Provide the [X, Y] coordinate of the cell's center where the given text is located.  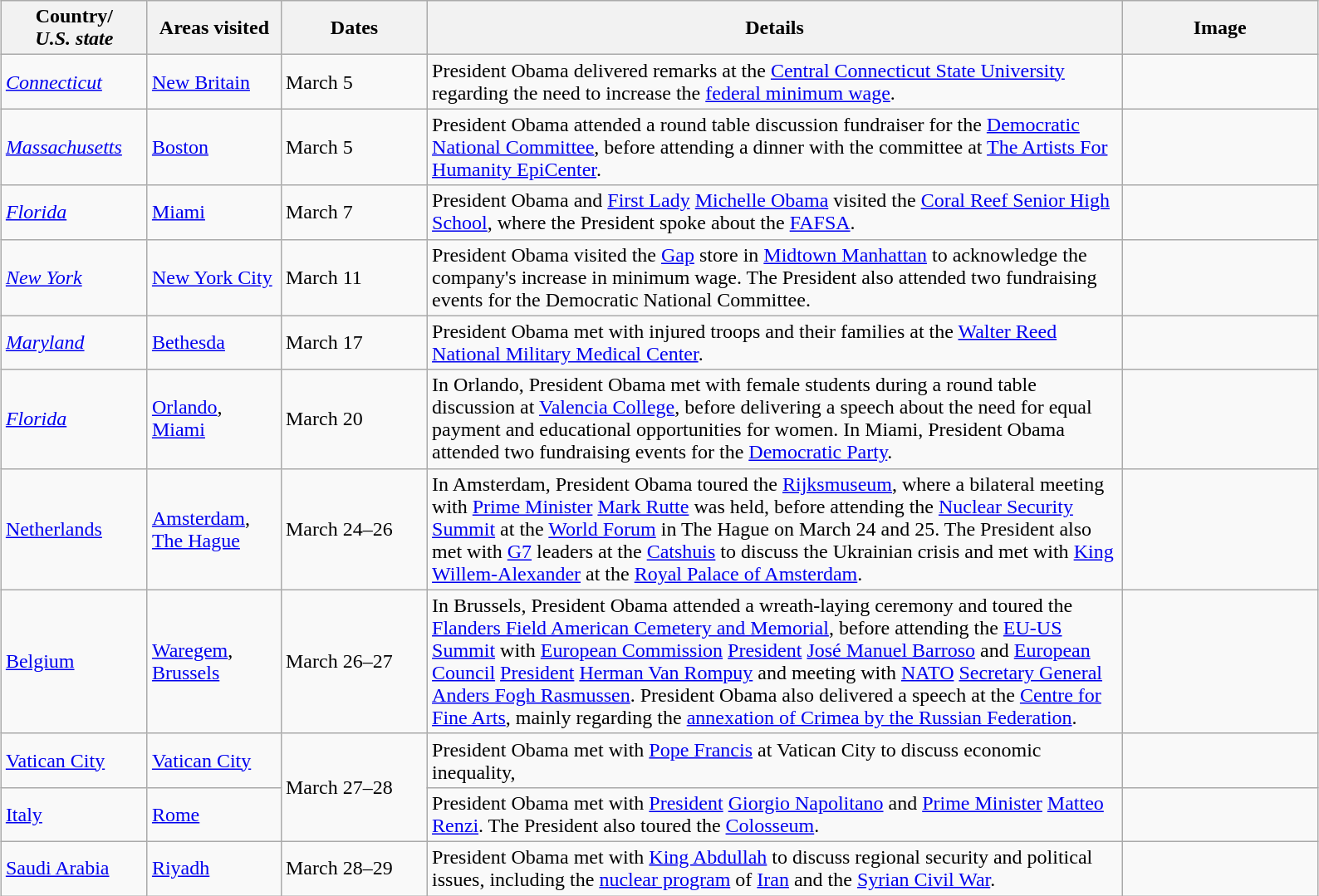
March 24–26 [354, 529]
March 11 [354, 277]
March 27–28 [354, 787]
President Obama and First Lady Michelle Obama visited the Coral Reef Senior High School, where the President spoke about the FAFSA. [775, 213]
Belgium [74, 661]
Dates [354, 28]
March 26–27 [354, 661]
Areas visited [214, 28]
March 28–29 [354, 869]
President Obama met with Pope Francis at Vatican City to discuss economic inequality, [775, 761]
President Obama met with President Giorgio Napolitano and Prime Minister Matteo Renzi. The President also toured the Colosseum. [775, 814]
President Obama met with injured troops and their families at the Walter Reed National Military Medical Center. [775, 342]
New Britain [214, 81]
Italy [74, 814]
Boston [214, 147]
Saudi Arabia [74, 869]
Connecticut [74, 81]
New York [74, 277]
March 7 [354, 213]
New York City [214, 277]
March 20 [354, 419]
Rome [214, 814]
March 17 [354, 342]
Image [1220, 28]
Orlando,Miami [214, 419]
Bethesda [214, 342]
Waregem,Brussels [214, 661]
Riyadh [214, 869]
Netherlands [74, 529]
Maryland [74, 342]
Details [775, 28]
President Obama delivered remarks at the Central Connecticut State University regarding the need to increase the federal minimum wage. [775, 81]
Amsterdam,The Hague [214, 529]
Massachusetts [74, 147]
Miami [214, 213]
Country/U.S. state [74, 28]
